Scan for the cell matching the given text and deliver its [x, y] coordinate at center. 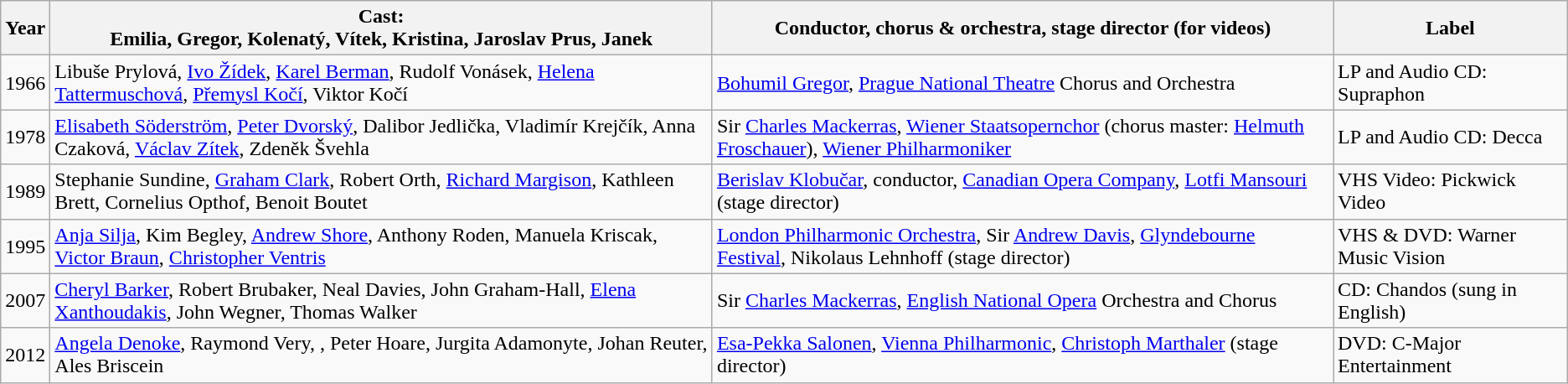
Cheryl Barker, Robert Brubaker, Neal Davies, John Graham-Hall, Elena Xanthoudakis, John Wegner, Thomas Walker [382, 300]
2012 [25, 355]
Year [25, 29]
1966 [25, 82]
Sir Charles Mackerras, English National Opera Orchestra and Chorus [1022, 300]
2007 [25, 300]
1978 [25, 138]
1995 [25, 246]
Berislav Klobučar, conductor, Canadian Opera Company, Lotfi Mansouri (stage director) [1022, 191]
Angela Denoke, Raymond Very, , Peter Hoare, Jurgita Adamonyte, Johan Reuter, Ales Briscein [382, 355]
Esa-Pekka Salonen, Vienna Philharmonic, Christoph Marthaler (stage director) [1022, 355]
1989 [25, 191]
Anja Silja, Kim Begley, Andrew Shore, Anthony Roden, Manuela Kriscak, Victor Braun, Christopher Ventris [382, 246]
Libuše Prylová, Ivo Žídek, Karel Berman, Rudolf Vonásek, Helena Tattermuschová, Přemysl Kočí, Viktor Kočí [382, 82]
Bohumil Gregor, Prague National Theatre Chorus and Orchestra [1022, 82]
VHS & DVD: Warner Music Vision [1451, 246]
Conductor, chorus & orchestra, stage director (for videos) [1022, 29]
DVD: C-Major Entertainment [1451, 355]
Sir Charles Mackerras, Wiener Staatsopernchor (chorus master: Helmuth Froschauer), Wiener Philharmoniker [1022, 138]
Cast:Emilia, Gregor, Kolenatý, Vítek, Kristina, Jaroslav Prus, Janek [382, 29]
LP and Audio CD: Decca [1451, 138]
Elisabeth Söderström, Peter Dvorský, Dalibor Jedlička, Vladimír Krejčík, Anna Czaková, Václav Zítek, Zdeněk Švehla [382, 138]
LP and Audio CD: Supraphon [1451, 82]
London Philharmonic Orchestra, Sir Andrew Davis, Glyndebourne Festival, Nikolaus Lehnhoff (stage director) [1022, 246]
VHS Video: Pickwick Video [1451, 191]
Stephanie Sundine, Graham Clark, Robert Orth, Richard Margison, Kathleen Brett, Cornelius Opthof, Benoit Boutet [382, 191]
CD: Chandos (sung in English) [1451, 300]
Label [1451, 29]
